Return [X, Y] of the center of cell containing provided text 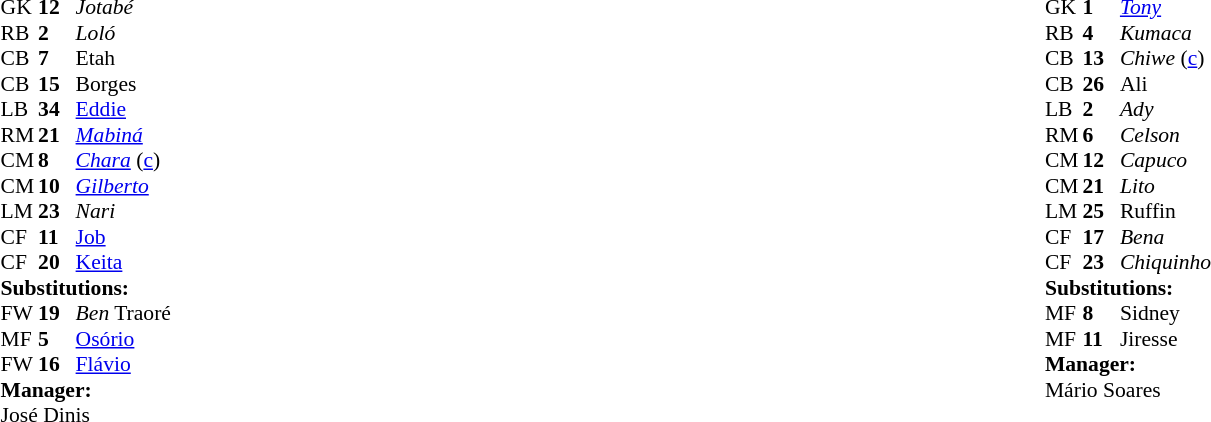
6 [1101, 135]
Etah [124, 59]
Ben Traoré [124, 313]
Celson [1166, 135]
Flávio [124, 365]
Mabiná [124, 135]
Ruffin [1166, 211]
Eddie [124, 109]
15 [57, 84]
Chiquinho [1166, 263]
Chara (c) [124, 161]
Osório [124, 339]
Borges [124, 84]
Sidney [1166, 313]
4 [1101, 33]
26 [1101, 84]
Mário Soares [1128, 390]
5 [57, 339]
Lito [1166, 186]
12 [1101, 161]
Jiresse [1166, 339]
Loló [124, 33]
Kumaca [1166, 33]
13 [1101, 59]
Ali [1166, 84]
17 [1101, 237]
7 [57, 59]
Keita [124, 263]
Bena [1166, 237]
Job [124, 237]
19 [57, 313]
10 [57, 186]
20 [57, 263]
25 [1101, 211]
Chiwe (c) [1166, 59]
Ady [1166, 109]
Capuco [1166, 161]
Gilberto [124, 186]
Nari [124, 211]
34 [57, 109]
16 [57, 365]
